For the text-containing cell, return its midpoint in [X, Y] coordinate format. 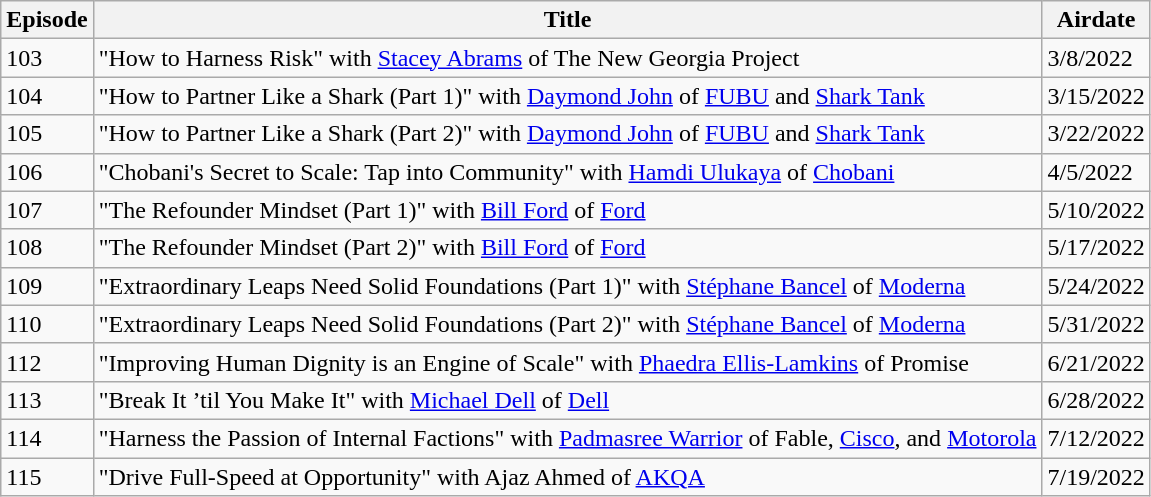
"Extraordinary Leaps Need Solid Foundations (Part 2)" with Stéphane Bancel of Moderna [568, 324]
109 [47, 286]
"Chobani's Secret to Scale: Tap into Community" with Hamdi Ulukaya of Chobani [568, 172]
Airdate [1096, 20]
105 [47, 134]
Title [568, 20]
104 [47, 96]
"The Refounder Mindset (Part 2)" with Bill Ford of Ford [568, 248]
103 [47, 58]
3/8/2022 [1096, 58]
"How to Harness Risk" with Stacey Abrams of The New Georgia Project [568, 58]
"How to Partner Like a Shark (Part 2)" with Daymond John of FUBU and Shark Tank [568, 134]
"How to Partner Like a Shark (Part 1)" with Daymond John of FUBU and Shark Tank [568, 96]
5/10/2022 [1096, 210]
7/19/2022 [1096, 477]
"Extraordinary Leaps Need Solid Foundations (Part 1)" with Stéphane Bancel of Moderna [568, 286]
5/31/2022 [1096, 324]
6/28/2022 [1096, 400]
"Improving Human Dignity is an Engine of Scale" with Phaedra Ellis-Lamkins of Promise [568, 362]
Episode [47, 20]
3/15/2022 [1096, 96]
112 [47, 362]
114 [47, 438]
"Break It ’til You Make It" with Michael Dell of Dell [568, 400]
7/12/2022 [1096, 438]
108 [47, 248]
5/24/2022 [1096, 286]
"Drive Full-Speed at Opportunity" with Ajaz Ahmed of AKQA [568, 477]
"The Refounder Mindset (Part 1)" with Bill Ford of Ford [568, 210]
6/21/2022 [1096, 362]
107 [47, 210]
5/17/2022 [1096, 248]
110 [47, 324]
4/5/2022 [1096, 172]
113 [47, 400]
"Harness the Passion of Internal Factions" with Padmasree Warrior of Fable, Cisco, and Motorola [568, 438]
115 [47, 477]
106 [47, 172]
3/22/2022 [1096, 134]
